Scan for the cell matching the given text and deliver its (x, y) coordinate at center. 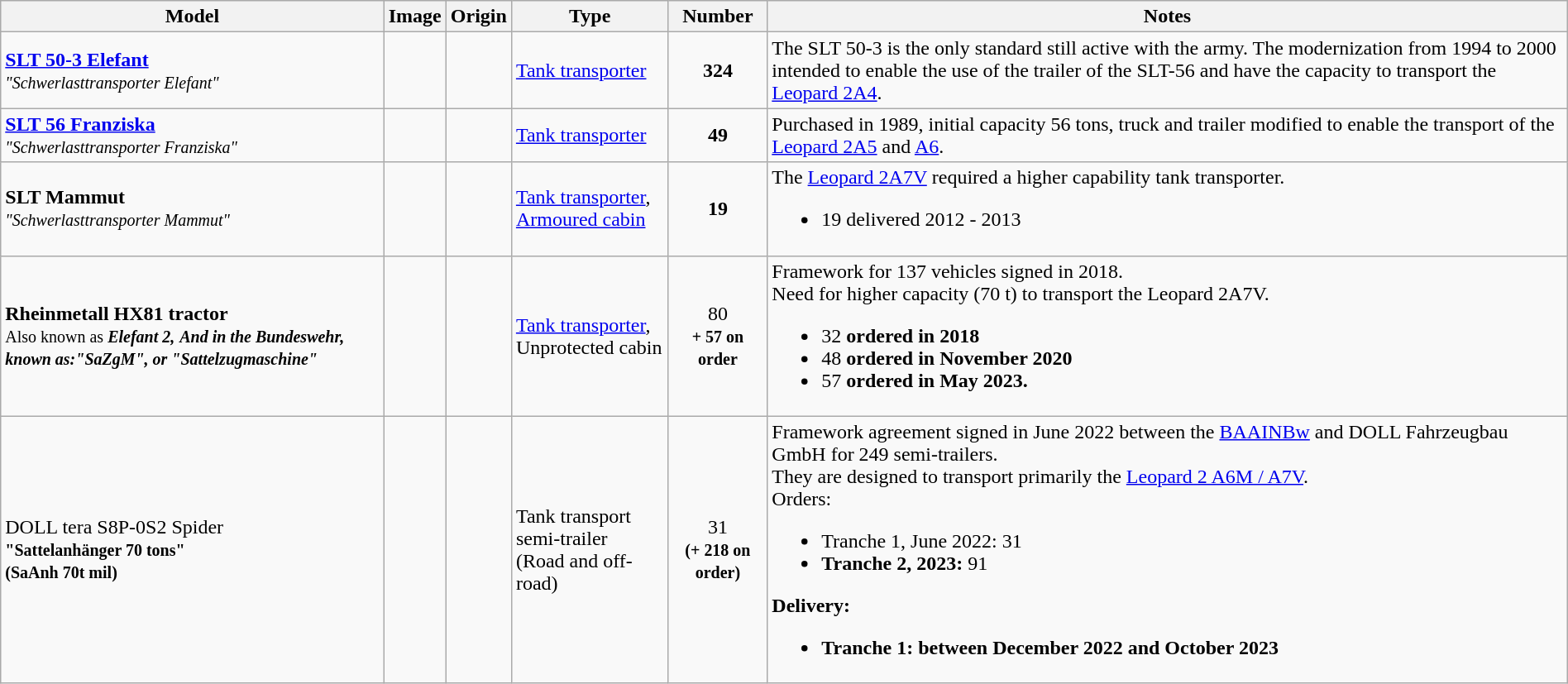
Model (193, 17)
SLT 56 Franziska"Schwerlasttransporter Franziska" (193, 136)
Image (415, 17)
19 (718, 208)
Type (590, 17)
DOLL tera S8P-0S2 Spider"Sattelanhänger 70 tons"(SaAnh 70t mil) (193, 549)
Notes (1168, 17)
80+ 57 on order (718, 336)
Number (718, 17)
31(+ 218 on order) (718, 549)
Tank transporter,Unprotected cabin (590, 336)
49 (718, 136)
Rheinmetall HX81 tractorAlso known as Elefant 2, And in the Bundeswehr, known as:"SaZgM", or "Sattelzugmaschine" (193, 336)
SLT 50-3 Elefant"Schwerlasttransporter Elefant" (193, 70)
Purchased in 1989, initial capacity 56 tons, truck and trailer modified to enable the transport of the Leopard 2A5 and A6. (1168, 136)
The Leopard 2A7V required a higher capability tank transporter.19 delivered 2012 - 2013 (1168, 208)
Origin (478, 17)
Tank transport semi-trailer(Road and off-road) (590, 549)
Tank transporter,Armoured cabin (590, 208)
324 (718, 70)
SLT Mammut"Schwerlasttransporter Mammut" (193, 208)
